Determine the [x, y] coordinate at the center of the cell enclosing the given text.  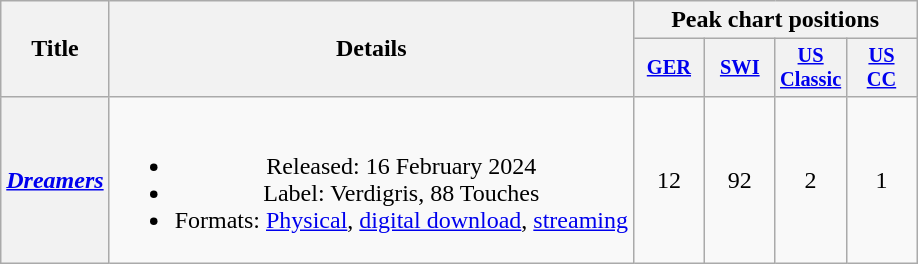
USCC [882, 68]
Peak chart positions [774, 20]
92 [740, 180]
USClassic [810, 68]
2 [810, 180]
Title [55, 49]
Released: 16 February 2024Label: Verdigris, 88 TouchesFormats: Physical, digital download, streaming [371, 180]
GER [668, 68]
Details [371, 49]
12 [668, 180]
1 [882, 180]
SWI [740, 68]
Dreamers [55, 180]
